Scan for the cell matching the given text and deliver its [X, Y] coordinate at center. 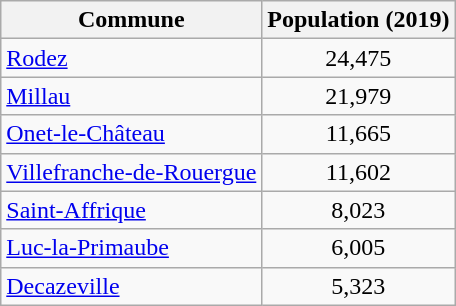
Saint-Affrique [132, 210]
21,979 [358, 96]
8,023 [358, 210]
5,323 [358, 286]
Rodez [132, 58]
11,602 [358, 172]
Commune [132, 20]
Population (2019) [358, 20]
Luc-la-Primaube [132, 248]
11,665 [358, 134]
Villefranche-de-Rouergue [132, 172]
Millau [132, 96]
Decazeville [132, 286]
6,005 [358, 248]
Onet-le-Château [132, 134]
24,475 [358, 58]
